Extract the [x, y] coordinate from the center of the cell holding the provided text.  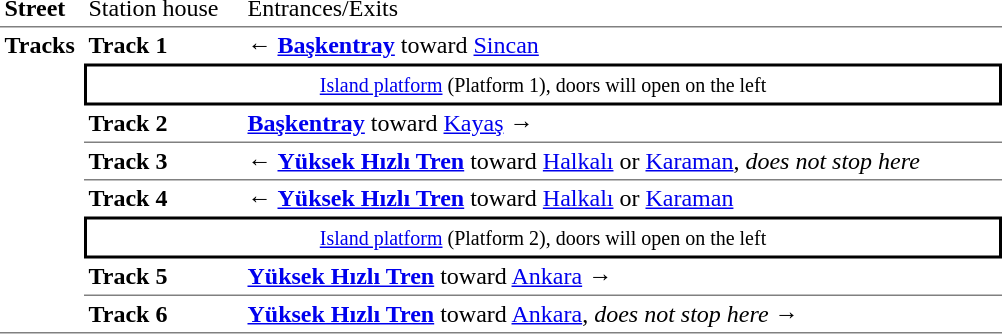
Island platform (Platform 2), doors will open on the left [543, 237]
Track 6 [164, 315]
← Başkentray toward Sincan [622, 46]
Track 5 [164, 277]
Track 1 [164, 46]
← Yüksek Hızlı Tren toward Halkalı or Karaman [622, 198]
Track 4 [164, 198]
Island platform (Platform 1), doors will open on the left [543, 85]
Track 3 [164, 162]
Tracks [42, 181]
Başkentray toward Kayaş → [622, 125]
← Yüksek Hızlı Tren toward Halkalı or Karaman, does not stop here [622, 162]
Yüksek Hızlı Tren toward Ankara → [622, 277]
Track 2 [164, 125]
Yüksek Hızlı Tren toward Ankara, does not stop here → [622, 315]
